Output the [x, y] coordinate of the center of the cell containing the given text.  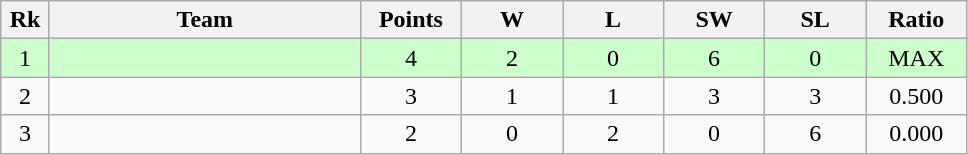
Team [204, 20]
SL [816, 20]
Points [410, 20]
4 [410, 58]
Ratio [916, 20]
0.500 [916, 96]
W [512, 20]
L [612, 20]
SW [714, 20]
Rk [26, 20]
0.000 [916, 134]
MAX [916, 58]
